Locate the cell with the specified text and output its [X, Y] center coordinate. 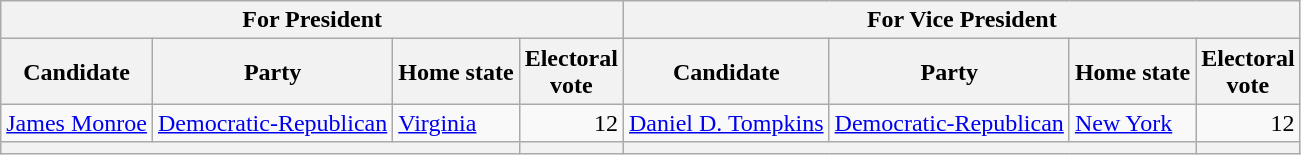
New York [1132, 123]
For President [312, 20]
James Monroe [77, 123]
For Vice President [962, 20]
Daniel D. Tompkins [726, 123]
Virginia [456, 123]
